Scan for the cell matching the given text and deliver its (x, y) coordinate at center. 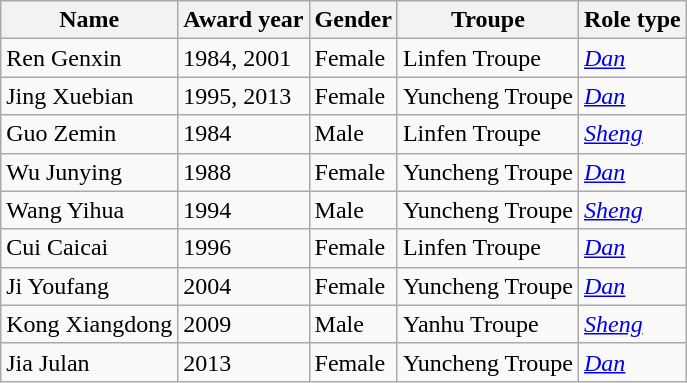
1984, 2001 (244, 58)
Yanhu Troupe (488, 324)
1994 (244, 210)
Wang Yihua (90, 210)
Troupe (488, 20)
Jia Julan (90, 362)
2004 (244, 286)
Role type (633, 20)
Ren Genxin (90, 58)
Wu Junying (90, 172)
Name (90, 20)
Cui Caicai (90, 248)
2013 (244, 362)
Kong Xiangdong (90, 324)
Gender (353, 20)
2009 (244, 324)
Award year (244, 20)
1995, 2013 (244, 96)
1988 (244, 172)
Jing Xuebian (90, 96)
1996 (244, 248)
1984 (244, 134)
Ji Youfang (90, 286)
Guo Zemin (90, 134)
